Scan for the cell matching the given text and deliver its [X, Y] coordinate at center. 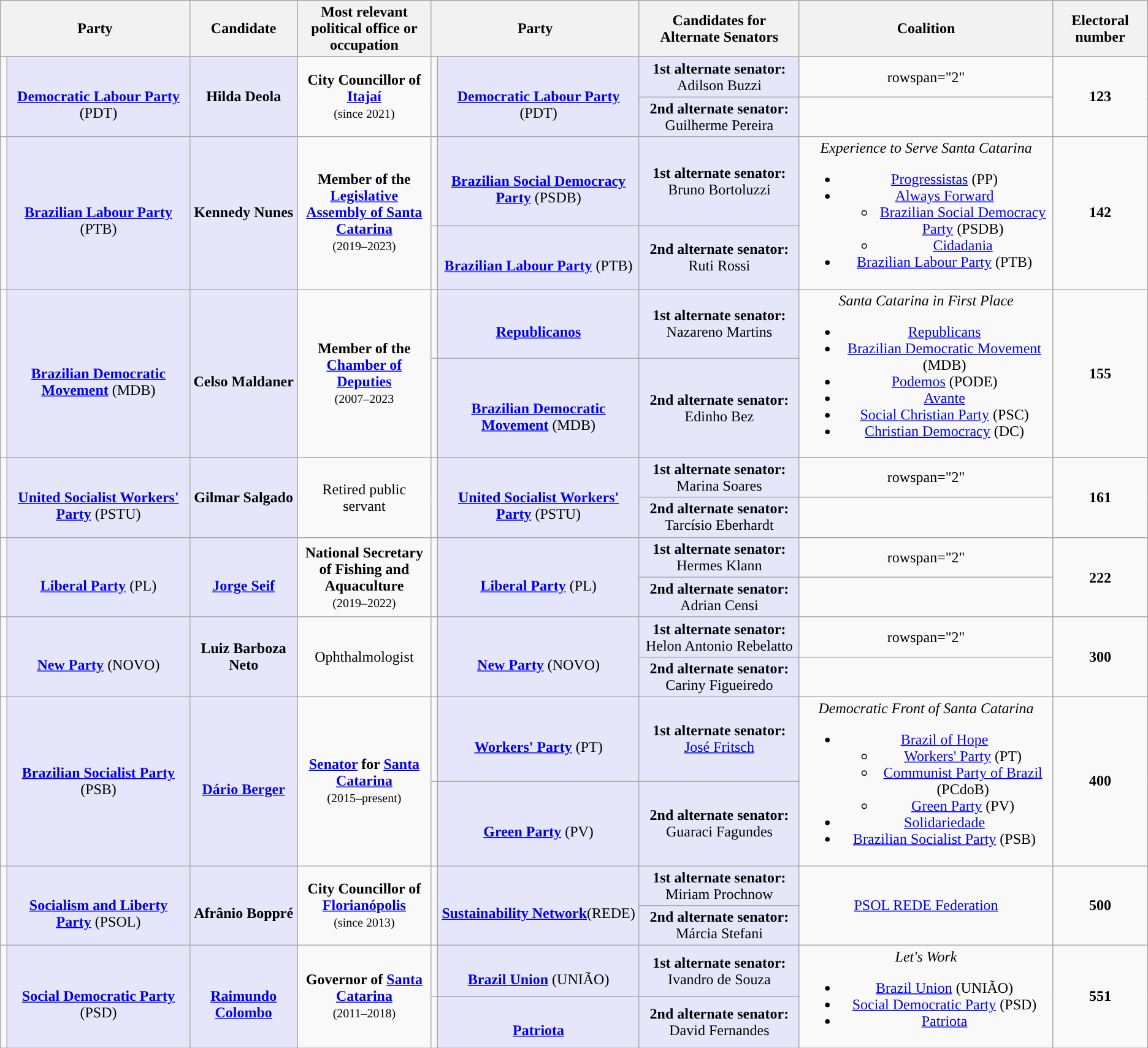
1st alternate senator:Nazareno Martins [719, 324]
2nd alternate senator:David Fernandes [719, 1022]
123 [1100, 97]
2nd alternate senator:Cariny Figueiredo [719, 677]
Retired public servant [364, 497]
Coalition [926, 29]
Patriota [538, 1022]
Workers' Party (PT) [538, 739]
Brazilian Social Democracy Party (PSDB) [538, 182]
2nd alternate senator:Márcia Stefani [719, 926]
PSOL REDE Federation [926, 906]
2nd alternate senator:Ruti Rossi [719, 258]
Ophthalmologist [364, 657]
Celso Maldaner [243, 373]
Let's WorkBrazil Union (UNIÃO)Social Democratic Party (PSD)Patriota [926, 997]
City Councillor of Itajaí(since 2021) [364, 97]
Brazil Union (UNIÃO) [538, 971]
1st alternate senator:Adilson Buzzi [719, 77]
Candidate [243, 29]
2nd alternate senator:Tarcísio Eberhardt [719, 518]
1st alternate senator:Hermes Klann [719, 557]
Electoral number [1100, 29]
1st alternate senator:José Fritsch [719, 739]
1st alternate senator:Marina Soares [719, 477]
National Secretary of Fishing and Aquaculture(2019–2022) [364, 577]
Candidates for Alternate Senators [719, 29]
Republicanos [538, 324]
2nd alternate senator:Guaraci Fagundes [719, 824]
1st alternate senator:Miriam Prochnow [719, 885]
1st alternate senator:Helon Antonio Rebelatto [719, 637]
300 [1100, 657]
222 [1100, 577]
Afrânio Boppré [243, 906]
400 [1100, 781]
Socialism and Liberty Party (PSOL) [98, 906]
1st alternate senator:Ivandro de Souza [719, 971]
155 [1100, 373]
Brazilian Socialist Party (PSB) [98, 781]
Member of the Chamber of Deputies(2007–2023 [364, 373]
Hilda Deola [243, 97]
Kennedy Nunes [243, 213]
2nd alternate senator:Adrian Censi [719, 597]
Dário Berger [243, 781]
2nd alternate senator:Guilherme Pereira [719, 117]
1st alternate senator:Bruno Bortoluzzi [719, 182]
Most relevant political office or occupation [364, 29]
Senator for Santa Catarina(2015–present) [364, 781]
Social Democratic Party (PSD) [98, 997]
Member of the Legislative Assembly of Santa Catarina(2019–2023) [364, 213]
Sustainability Network(REDE) [538, 906]
Governor of Santa Catarina(2011–2018) [364, 997]
Luiz Barboza Neto [243, 657]
2nd alternate senator:Edinho Bez [719, 408]
142 [1100, 213]
551 [1100, 997]
Raimundo Colombo [243, 997]
Gilmar Salgado [243, 497]
Santa Catarina in First PlaceRepublicansBrazilian Democratic Movement (MDB)Podemos (PODE)AvanteSocial Christian Party (PSC)Christian Democracy (DC) [926, 373]
Jorge Seif [243, 577]
Green Party (PV) [538, 824]
City Councillor of Florianópolis(since 2013) [364, 906]
161 [1100, 497]
500 [1100, 906]
Experience to Serve Santa CatarinaProgressistas (PP)Always ForwardBrazilian Social Democracy Party (PSDB)CidadaniaBrazilian Labour Party (PTB) [926, 213]
